Determine the (x, y) coordinate at the center of the cell enclosing the given text.  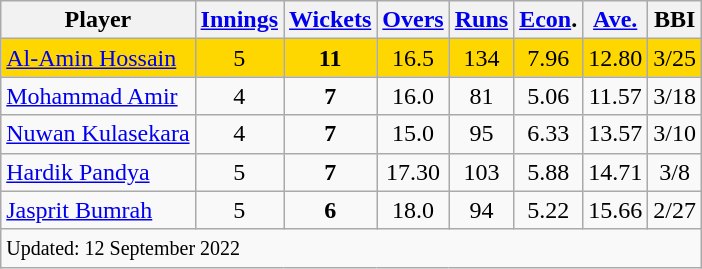
Overs (413, 20)
6.33 (548, 134)
Al-Amin Hossain (98, 58)
2/27 (675, 210)
Ave. (616, 20)
134 (481, 58)
3/8 (675, 172)
Wickets (330, 20)
81 (481, 96)
11 (330, 58)
Player (98, 20)
Hardik Pandya (98, 172)
15.66 (616, 210)
14.71 (616, 172)
16.5 (413, 58)
15.0 (413, 134)
103 (481, 172)
7.96 (548, 58)
Updated: 12 September 2022 (352, 248)
5.88 (548, 172)
3/18 (675, 96)
12.80 (616, 58)
16.0 (413, 96)
Jasprit Bumrah (98, 210)
3/25 (675, 58)
Mohammad Amir (98, 96)
6 (330, 210)
5.22 (548, 210)
18.0 (413, 210)
17.30 (413, 172)
Econ. (548, 20)
Nuwan Kulasekara (98, 134)
Innings (239, 20)
95 (481, 134)
3/10 (675, 134)
94 (481, 210)
13.57 (616, 134)
Runs (481, 20)
11.57 (616, 96)
BBI (675, 20)
5.06 (548, 96)
